From the cell containing the given text, extract its center point as (X, Y) coordinate. 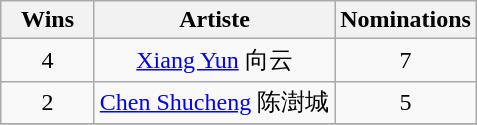
Chen Shucheng 陈澍城 (214, 102)
Nominations (406, 20)
5 (406, 102)
4 (48, 60)
Xiang Yun 向云 (214, 60)
Wins (48, 20)
Artiste (214, 20)
7 (406, 60)
2 (48, 102)
